Provide the (x, y) coordinate of the cell's center where the given text is located.  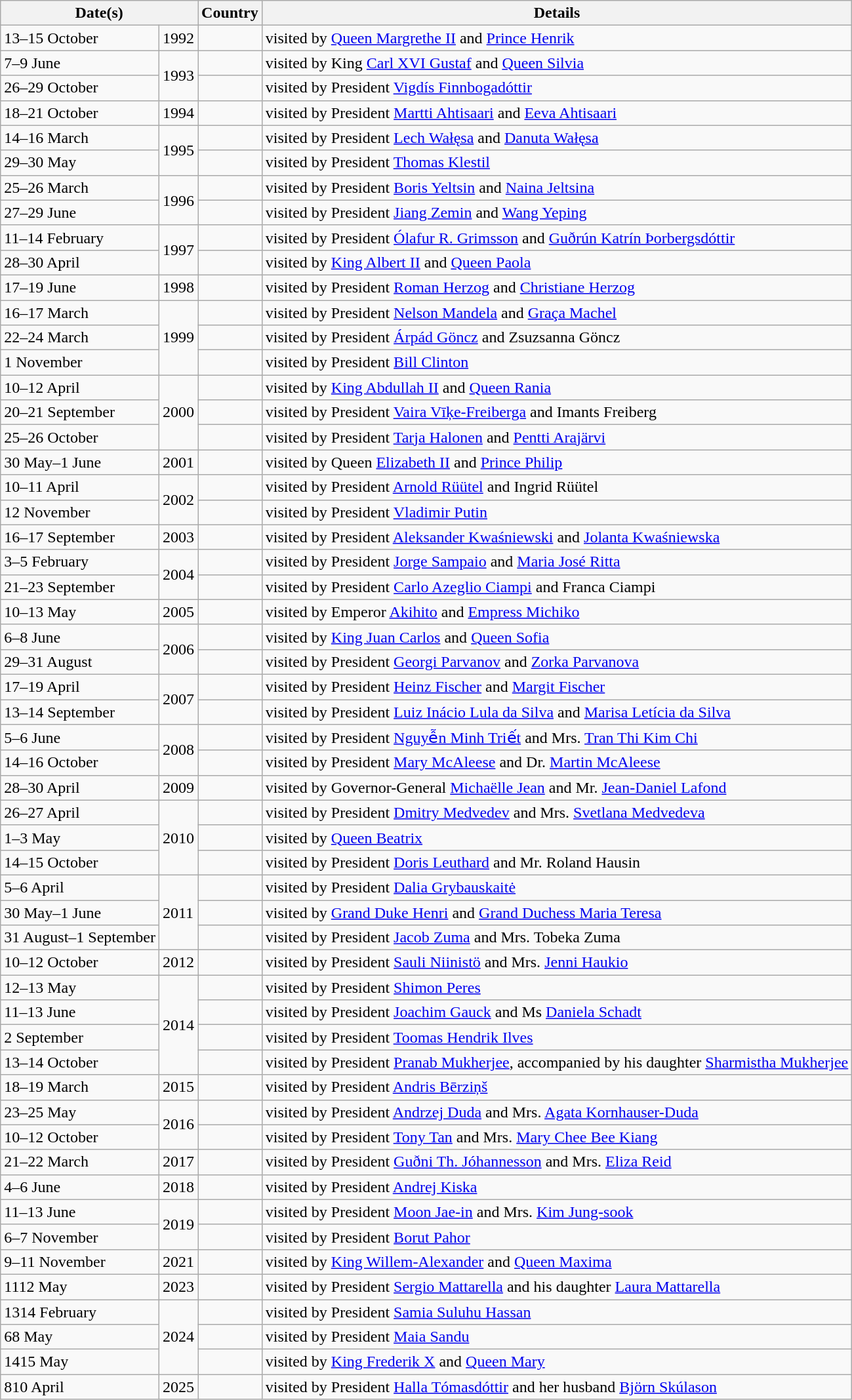
2016 (178, 1125)
visited by President Halla Tómasdóttir and her husband Björn Skúlason (557, 1387)
25–26 October (80, 437)
visited by President Andrzej Duda and Mrs. Agata Kornhauser-Duda (557, 1112)
2003 (178, 537)
12–13 May (80, 988)
1998 (178, 287)
visited by King Juan Carlos and Queen Sofia (557, 637)
2 September (80, 1037)
visited by President Roman Herzog and Christiane Herzog (557, 287)
11–14 February (80, 237)
1997 (178, 250)
7–9 June (80, 63)
27–29 June (80, 212)
visited by President Doris Leuthard and Mr. Roland Hausin (557, 862)
2009 (178, 788)
visited by King Abdullah II and Queen Rania (557, 388)
visited by President Heinz Fischer and Margit Fischer (557, 687)
810 April (80, 1387)
visited by President Jorge Sampaio and Maria José Ritta (557, 562)
1996 (178, 200)
visited by President Andrej Kiska (557, 1187)
2005 (178, 612)
4–6 June (80, 1187)
25–26 March (80, 188)
visited by Grand Duke Henri and Grand Duchess Maria Teresa (557, 912)
29–30 May (80, 163)
2021 (178, 1262)
visited by President Maia Sandu (557, 1337)
visited by President Jiang Zemin and Wang Yeping (557, 212)
2011 (178, 912)
16–17 March (80, 313)
22–24 March (80, 338)
2019 (178, 1224)
visited by President Nelson Mandela and Graça Machel (557, 313)
visited by President Bill Clinton (557, 363)
1999 (178, 338)
2023 (178, 1287)
26–29 October (80, 88)
visited by President Dalia Grybauskaitė (557, 887)
6–7 November (80, 1237)
2024 (178, 1337)
13–15 October (80, 38)
visited by President Ólafur R. Grimsson and Guðrún Katrín Þorbergsdóttir (557, 237)
visited by President Árpád Göncz and Zsuzsanna Göncz (557, 338)
17–19 June (80, 287)
20–21 September (80, 412)
12 November (80, 512)
visited by President Aleksander Kwaśniewski and Jolanta Kwaśniewska (557, 537)
14–16 October (80, 763)
9–11 November (80, 1262)
visited by President Guðni Th. Jóhannesson and Mrs. Eliza Reid (557, 1162)
visited by Queen Margrethe II and Prince Henrik (557, 38)
26–27 April (80, 812)
Details (557, 13)
2007 (178, 699)
visited by Governor-General Michaëlle Jean and Mr. Jean-Daniel Lafond (557, 788)
visited by President Moon Jae-in and Mrs. Kim Jung-sook (557, 1212)
21–22 March (80, 1162)
1–3 May (80, 837)
2001 (178, 462)
visited by President Nguyễn Minh Triết and Mrs. Tran Thi Kim Chi (557, 738)
68 May (80, 1337)
14–16 March (80, 138)
2012 (178, 963)
visited by Queen Beatrix (557, 837)
visited by President Georgi Parvanov and Zorka Parvanova (557, 662)
10–11 April (80, 487)
21–23 September (80, 587)
visited by King Carl XVI Gustaf and Queen Silvia (557, 63)
Country (230, 13)
visited by President Luiz Inácio Lula da Silva and Marisa Letícia da Silva (557, 711)
visited by President Martti Ahtisaari and Eeva Ahtisaari (557, 113)
visited by President Tarja Halonen and Pentti Arajärvi (557, 437)
2025 (178, 1387)
visited by President Carlo Azeglio Ciampi and Franca Ciampi (557, 587)
visited by President Dmitry Medvedev and Mrs. Svetlana Medvedeva (557, 812)
14–15 October (80, 862)
18–21 October (80, 113)
2017 (178, 1162)
visited by Emperor Akihito and Empress Michiko (557, 612)
1 November (80, 363)
2018 (178, 1187)
visited by King Willem-Alexander and Queen Maxima (557, 1262)
visited by President Boris Yeltsin and Naina Jeltsina (557, 188)
1993 (178, 75)
visited by President Pranab Mukherjee, accompanied by his daughter Sharmistha Mukherjee (557, 1062)
visited by President Sauli Niinistö and Mrs. Jenni Haukio (557, 963)
1994 (178, 113)
16–17 September (80, 537)
1992 (178, 38)
visited by President Joachim Gauck and Ms Daniela Schadt (557, 1012)
2008 (178, 750)
visited by President Borut Pahor (557, 1237)
visited by President Sergio Mattarella and his daughter Laura Mattarella (557, 1287)
5–6 June (80, 738)
3–5 February (80, 562)
5–6 April (80, 887)
2014 (178, 1025)
visited by President Shimon Peres (557, 988)
1112 May (80, 1287)
18–19 March (80, 1087)
visited by Queen Elizabeth II and Prince Philip (557, 462)
2004 (178, 574)
visited by President Mary McAleese and Dr. Martin McAleese (557, 763)
visited by President Toomas Hendrik Ilves (557, 1037)
visited by President Vigdís Finnbogadóttir (557, 88)
13–14 October (80, 1062)
2002 (178, 500)
31 August–1 September (80, 938)
10–13 May (80, 612)
visited by President Tony Tan and Mrs. Mary Chee Bee Kiang (557, 1137)
visited by King Albert II and Queen Paola (557, 262)
Date(s) (100, 13)
visited by President Arnold Rüütel and Ingrid Rüütel (557, 487)
visited by President Thomas Klestil (557, 163)
visited by King Frederik X and Queen Mary (557, 1362)
visited by President Samia Suluhu Hassan (557, 1312)
visited by President Andris Bērziņš (557, 1087)
visited by President Jacob Zuma and Mrs. Tobeka Zuma (557, 938)
23–25 May (80, 1112)
2000 (178, 412)
visited by President Vaira Vīķe-Freiberga and Imants Freiberg (557, 412)
visited by President Lech Wałęsa and Danuta Wałęsa (557, 138)
1995 (178, 150)
10–12 April (80, 388)
2010 (178, 837)
1415 May (80, 1362)
1314 February (80, 1312)
6–8 June (80, 637)
2006 (178, 649)
2015 (178, 1087)
17–19 April (80, 687)
13–14 September (80, 711)
visited by President Vladimir Putin (557, 512)
29–31 August (80, 662)
